Return the [x, y] coordinate for the center point of the cell that contains the specified text.  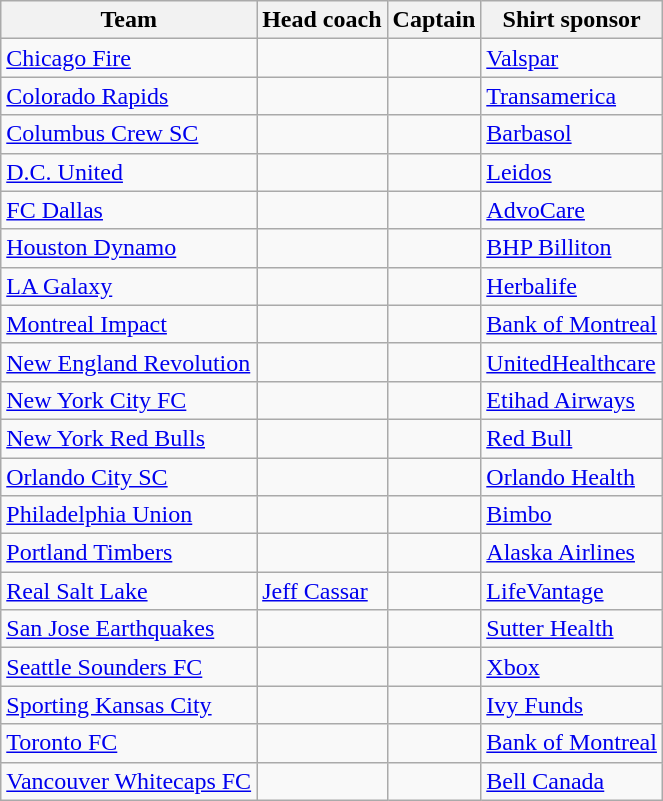
LifeVantage [572, 591]
UnitedHealthcare [572, 362]
New England Revolution [129, 362]
New York Red Bulls [129, 438]
Valspar [572, 58]
LA Galaxy [129, 286]
Ivy Funds [572, 705]
Bimbo [572, 515]
Orlando Health [572, 477]
Etihad Airways [572, 400]
Shirt sponsor [572, 20]
Vancouver Whitecaps FC [129, 781]
AdvoCare [572, 210]
Sutter Health [572, 629]
BHP Billiton [572, 248]
Portland Timbers [129, 553]
Jeff Cassar [322, 591]
D.C. United [129, 172]
Philadelphia Union [129, 515]
Xbox [572, 667]
Leidos [572, 172]
Orlando City SC [129, 477]
New York City FC [129, 400]
Red Bull [572, 438]
Real Salt Lake [129, 591]
Transamerica [572, 96]
Seattle Sounders FC [129, 667]
Team [129, 20]
Head coach [322, 20]
Toronto FC [129, 743]
Barbasol [572, 134]
San Jose Earthquakes [129, 629]
Houston Dynamo [129, 248]
Bell Canada [572, 781]
Colorado Rapids [129, 96]
Herbalife [572, 286]
Captain [434, 20]
Sporting Kansas City [129, 705]
Montreal Impact [129, 324]
FC Dallas [129, 210]
Columbus Crew SC [129, 134]
Chicago Fire [129, 58]
Alaska Airlines [572, 553]
